Return the (x, y) coordinate for the center point of the cell that contains the specified text.  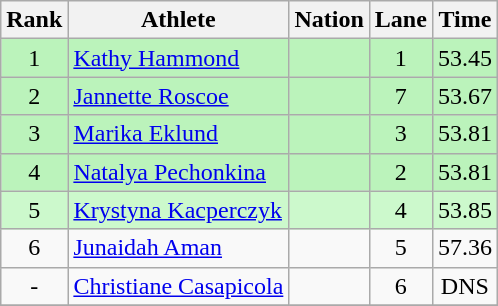
Kathy Hammond (178, 58)
Krystyna Kacperczyk (178, 210)
Junaidah Aman (178, 248)
57.36 (464, 248)
Rank (34, 20)
Lane (400, 20)
Natalya Pechonkina (178, 172)
Christiane Casapicola (178, 286)
- (34, 286)
7 (400, 96)
Nation (329, 20)
Time (464, 20)
Athlete (178, 20)
DNS (464, 286)
Jannette Roscoe (178, 96)
53.67 (464, 96)
Marika Eklund (178, 134)
53.45 (464, 58)
53.85 (464, 210)
